Return [X, Y] of the center of cell containing provided text 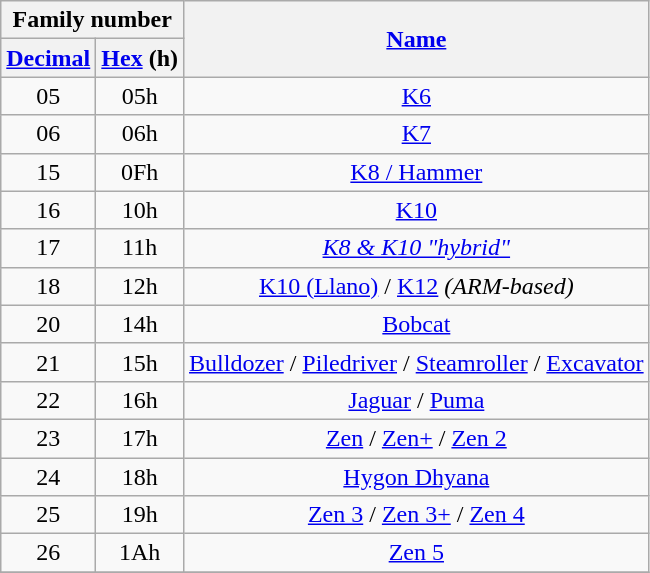
05 [48, 96]
11h [140, 248]
Hex (h) [140, 58]
0Fh [140, 172]
K10 [417, 210]
18h [140, 477]
Zen 3 / Zen 3+ / Zen 4 [417, 515]
06h [140, 134]
K8 & K10 "hybrid" [417, 248]
Bobcat [417, 324]
22 [48, 400]
19h [140, 515]
K8 / Hammer [417, 172]
18 [48, 286]
23 [48, 438]
06 [48, 134]
Jaguar / Puma [417, 400]
14h [140, 324]
Bulldozer / Piledriver / Steamroller / Excavator [417, 362]
1Ah [140, 553]
K10 (Llano) / K12 (ARM-based) [417, 286]
24 [48, 477]
20 [48, 324]
16h [140, 400]
Decimal [48, 58]
17h [140, 438]
21 [48, 362]
10h [140, 210]
25 [48, 515]
K6 [417, 96]
16 [48, 210]
Family number [92, 20]
26 [48, 553]
Zen / Zen+ / Zen 2 [417, 438]
Hygon Dhyana [417, 477]
Zen 5 [417, 553]
17 [48, 248]
Name [417, 39]
15 [48, 172]
K7 [417, 134]
12h [140, 286]
05h [140, 96]
15h [140, 362]
